Extract the [x, y] coordinate from the center of the cell holding the provided text.  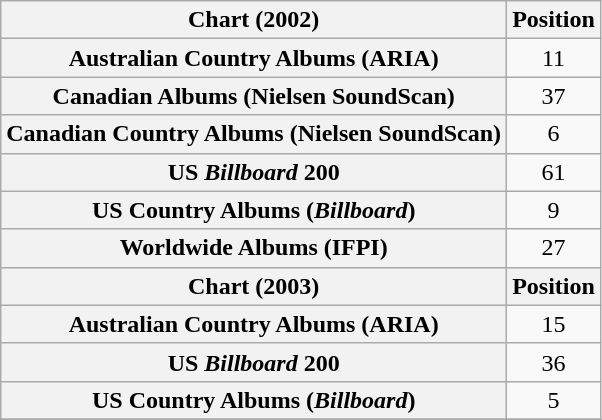
11 [554, 58]
6 [554, 134]
61 [554, 172]
27 [554, 248]
5 [554, 400]
Worldwide Albums (IFPI) [254, 248]
Canadian Albums (Nielsen SoundScan) [254, 96]
9 [554, 210]
Chart (2002) [254, 20]
36 [554, 362]
15 [554, 324]
37 [554, 96]
Canadian Country Albums (Nielsen SoundScan) [254, 134]
Chart (2003) [254, 286]
